Find where the given text appears and provide that cell's center as (X, Y) coordinate. 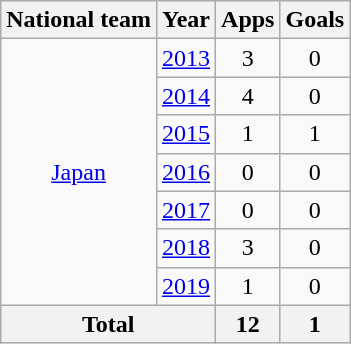
Apps (248, 20)
Total (108, 324)
2017 (186, 210)
2014 (186, 96)
Japan (79, 172)
2015 (186, 134)
Year (186, 20)
National team (79, 20)
2018 (186, 248)
2019 (186, 286)
Goals (315, 20)
12 (248, 324)
2013 (186, 58)
2016 (186, 172)
4 (248, 96)
